Return [x, y] of the center of cell containing provided text 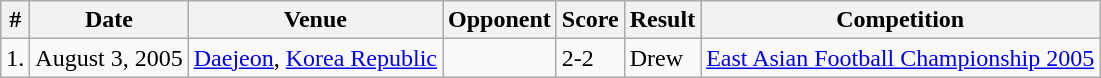
Score [590, 20]
# [16, 20]
2-2 [590, 58]
Venue [315, 20]
Daejeon, Korea Republic [315, 58]
Opponent [500, 20]
August 3, 2005 [109, 58]
East Asian Football Championship 2005 [900, 58]
Competition [900, 20]
1. [16, 58]
Drew [662, 58]
Result [662, 20]
Date [109, 20]
